Output the [x, y] coordinate of the center of the cell containing the given text.  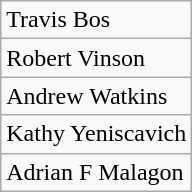
Travis Bos [96, 20]
Adrian F Malagon [96, 172]
Robert Vinson [96, 58]
Kathy Yeniscavich [96, 134]
Andrew Watkins [96, 96]
